Pinpoint the cell where the given text exists, returning its (x, y) midpoint coordinate. 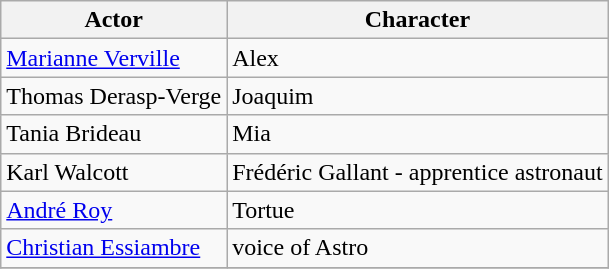
Frédéric Gallant - apprentice astronaut (418, 172)
Alex (418, 58)
Marianne Verville (114, 58)
Joaquim (418, 96)
Tania Brideau (114, 134)
André Roy (114, 210)
Actor (114, 20)
Karl Walcott (114, 172)
Mia (418, 134)
Christian Essiambre (114, 248)
Character (418, 20)
Tortue (418, 210)
Thomas Derasp-Verge (114, 96)
voice of Astro (418, 248)
